Identify which cell holds the provided text, then report its [X, Y] central coordinate. 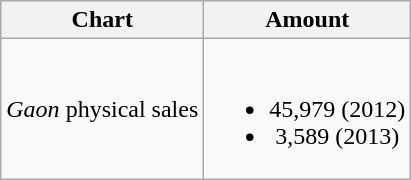
Amount [308, 20]
Gaon physical sales [102, 109]
45,979 (2012)3,589 (2013) [308, 109]
Chart [102, 20]
